Determine the (X, Y) coordinate at the center of the cell enclosing the given text.  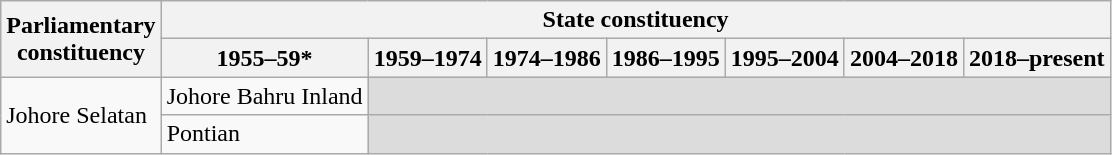
Johore Selatan (81, 115)
State constituency (636, 20)
2004–2018 (904, 58)
Johore Bahru Inland (264, 96)
Pontian (264, 134)
Parliamentaryconstituency (81, 39)
2018–present (1036, 58)
1986–1995 (666, 58)
1955–59* (264, 58)
1974–1986 (546, 58)
1959–1974 (428, 58)
1995–2004 (784, 58)
